For the text-containing cell, return its midpoint in (x, y) coordinate format. 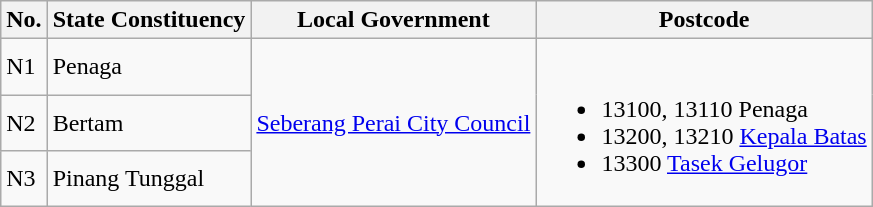
N1 (24, 67)
State Constituency (149, 20)
Bertam (149, 122)
N2 (24, 122)
13100, 13110 Penaga13200, 13210 Kepala Batas13300 Tasek Gelugor (704, 122)
Local Government (394, 20)
Penaga (149, 67)
No. (24, 20)
N3 (24, 178)
Pinang Tunggal (149, 178)
Seberang Perai City Council (394, 122)
Postcode (704, 20)
